Locate the cell with the specified text and output its [x, y] center coordinate. 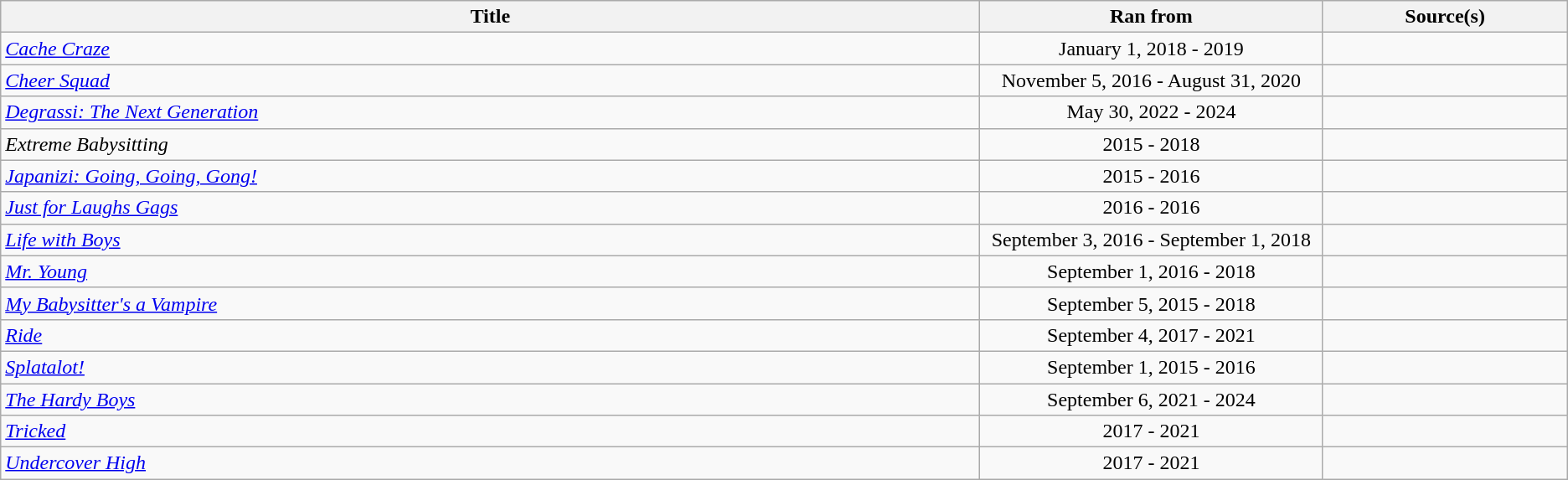
September 1, 2016 - 2018 [1151, 271]
Degrassi: The Next Generation [491, 112]
2015 - 2016 [1151, 176]
Cheer Squad [491, 80]
The Hardy Boys [491, 400]
Life with Boys [491, 240]
September 3, 2016 - September 1, 2018 [1151, 240]
September 1, 2015 - 2016 [1151, 367]
January 1, 2018 - 2019 [1151, 49]
September 6, 2021 - 2024 [1151, 400]
Title [491, 17]
2016 - 2016 [1151, 208]
My Babysitter's a Vampire [491, 303]
May 30, 2022 - 2024 [1151, 112]
Just for Laughs Gags [491, 208]
Extreme Babysitting [491, 144]
2015 - 2018 [1151, 144]
November 5, 2016 - August 31, 2020 [1151, 80]
Tricked [491, 431]
September 5, 2015 - 2018 [1151, 303]
Splatalot! [491, 367]
Ride [491, 335]
Undercover High [491, 463]
Ran from [1151, 17]
September 4, 2017 - 2021 [1151, 335]
Source(s) [1445, 17]
Cache Craze [491, 49]
Japanizi: Going, Going, Gong! [491, 176]
Mr. Young [491, 271]
